For the text-containing cell, return its midpoint in (X, Y) coordinate format. 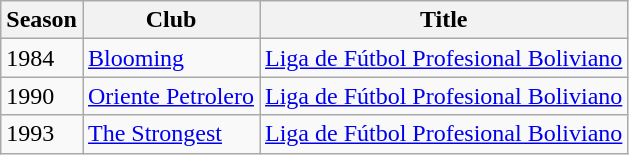
1993 (42, 134)
The Strongest (170, 134)
Title (444, 20)
1990 (42, 96)
Season (42, 20)
Club (170, 20)
Blooming (170, 58)
1984 (42, 58)
Oriente Petrolero (170, 96)
